Search for the cell housing the specified text and yield its [x, y] center coordinate. 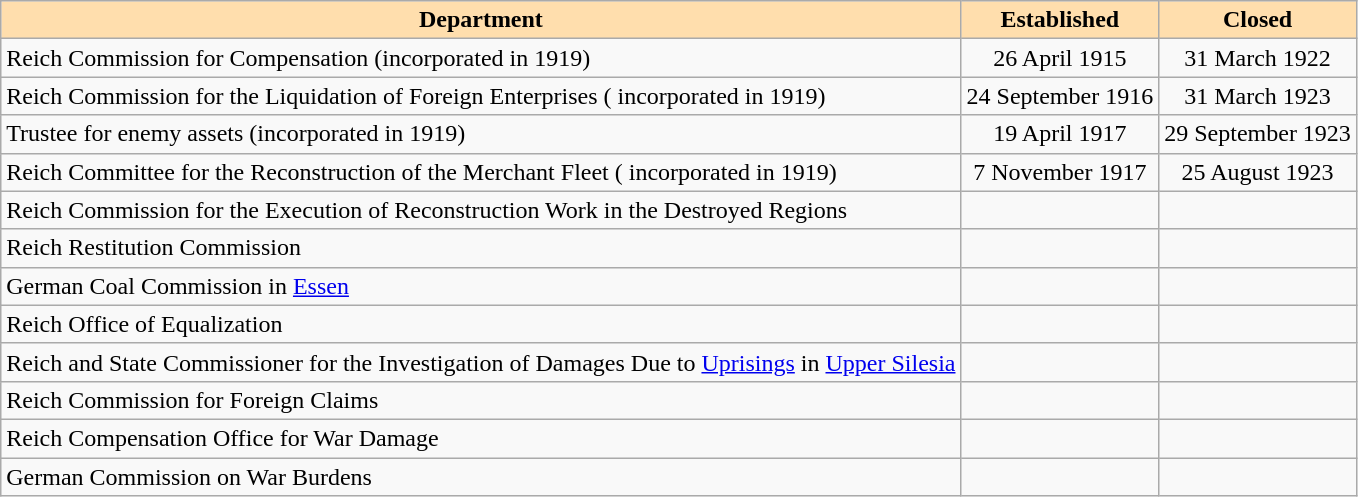
31 March 1922 [1258, 58]
Reich Commission for the Execution of Reconstruction Work in the Destroyed Regions [481, 210]
Reich Commission for Compensation (incorporated in 1919) [481, 58]
24 September 1916 [1060, 96]
7 November 1917 [1060, 172]
Established [1060, 20]
29 September 1923 [1258, 134]
German Coal Commission in Essen [481, 286]
Department [481, 20]
31 March 1923 [1258, 96]
19 April 1917 [1060, 134]
26 April 1915 [1060, 58]
Reich Commission for the Liquidation of Foreign Enterprises ( incorporated in 1919) [481, 96]
Trustee for enemy assets (incorporated in 1919) [481, 134]
Closed [1258, 20]
Reich and State Commissioner for the Investigation of Damages Due to Uprisings in Upper Silesia [481, 362]
25 August 1923 [1258, 172]
Reich Committee for the Reconstruction of the Merchant Fleet ( incorporated in 1919) [481, 172]
Reich Compensation Office for War Damage [481, 438]
Reich Restitution Commission [481, 248]
German Commission on War Burdens [481, 477]
Reich Office of Equalization [481, 324]
Reich Commission for Foreign Claims [481, 400]
